Detect which cell encompasses the target text, then output its (x, y) center coordinate. 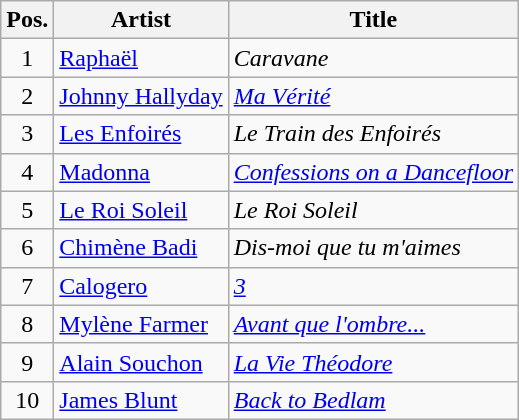
Artist (141, 20)
Johnny Hallyday (141, 96)
Chimène Badi (141, 248)
9 (28, 362)
James Blunt (141, 400)
Dis-moi que tu m'aimes (373, 248)
Ma Vérité (373, 96)
7 (28, 286)
8 (28, 324)
Title (373, 20)
Confessions on a Dancefloor (373, 172)
La Vie Théodore (373, 362)
Le Train des Enfoirés (373, 134)
1 (28, 58)
Raphaël (141, 58)
2 (28, 96)
Caravane (373, 58)
10 (28, 400)
Les Enfoirés (141, 134)
Madonna (141, 172)
Mylène Farmer (141, 324)
5 (28, 210)
Pos. (28, 20)
Calogero (141, 286)
Alain Souchon (141, 362)
6 (28, 248)
4 (28, 172)
Avant que l'ombre... (373, 324)
Back to Bedlam (373, 400)
